Search for the cell housing the specified text and yield its [x, y] center coordinate. 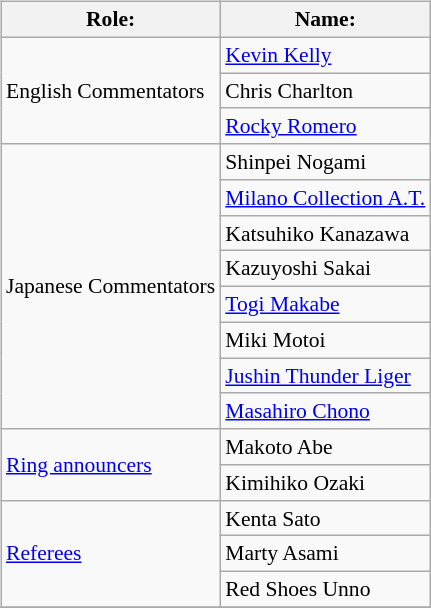
Katsuhiko Kanazawa [325, 233]
Red Shoes Unno [325, 590]
Referees [110, 554]
Ring announcers [110, 464]
English Commentators [110, 90]
Chris Charlton [325, 91]
Milano Collection A.T. [325, 198]
Kazuyoshi Sakai [325, 269]
Togi Makabe [325, 305]
Kimihiko Ozaki [325, 483]
Kevin Kelly [325, 55]
Name: [325, 20]
Masahiro Chono [325, 411]
Japanese Commentators [110, 286]
Marty Asami [325, 554]
Miki Motoi [325, 340]
Rocky Romero [325, 126]
Makoto Abe [325, 447]
Role: [110, 20]
Jushin Thunder Liger [325, 376]
Kenta Sato [325, 518]
Shinpei Nogami [325, 162]
